Extract the (X, Y) coordinate from the center of the cell holding the provided text.  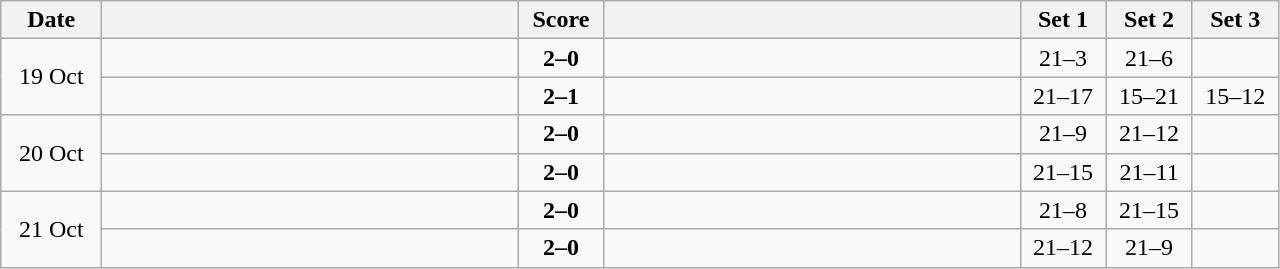
21–11 (1149, 172)
21–8 (1063, 210)
15–12 (1235, 96)
Set 1 (1063, 20)
21 Oct (52, 229)
19 Oct (52, 77)
21–17 (1063, 96)
Set 3 (1235, 20)
21–6 (1149, 58)
20 Oct (52, 153)
21–3 (1063, 58)
Date (52, 20)
15–21 (1149, 96)
Set 2 (1149, 20)
Score (561, 20)
2–1 (561, 96)
